Locate the cell with the specified text and output its [X, Y] center coordinate. 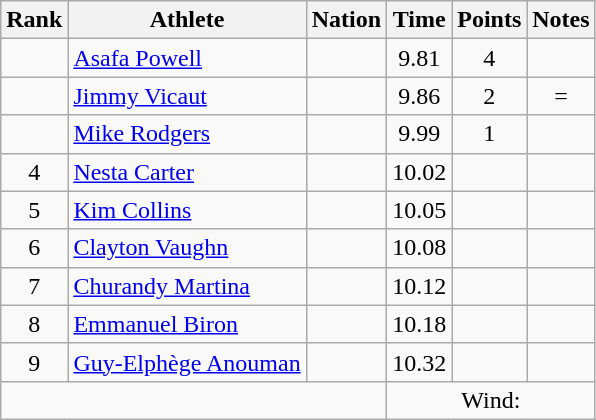
10.32 [420, 362]
10.18 [420, 324]
Rank [34, 20]
Emmanuel Biron [187, 324]
= [561, 96]
6 [34, 248]
Wind: [492, 400]
1 [490, 134]
5 [34, 210]
7 [34, 286]
9 [34, 362]
10.02 [420, 172]
Clayton Vaughn [187, 248]
8 [34, 324]
2 [490, 96]
Asafa Powell [187, 58]
10.08 [420, 248]
9.81 [420, 58]
Notes [561, 20]
Mike Rodgers [187, 134]
9.99 [420, 134]
Jimmy Vicaut [187, 96]
Athlete [187, 20]
Kim Collins [187, 210]
Time [420, 20]
10.12 [420, 286]
Churandy Martina [187, 286]
9.86 [420, 96]
Guy-Elphège Anouman [187, 362]
Points [490, 20]
Nation [346, 20]
Nesta Carter [187, 172]
10.05 [420, 210]
